Pinpoint the cell where the given text exists, returning its [X, Y] midpoint coordinate. 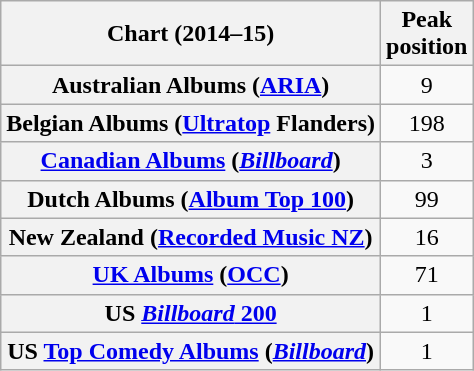
US Top Comedy Albums (Billboard) [191, 351]
New Zealand (Recorded Music NZ) [191, 237]
99 [427, 199]
Australian Albums (ARIA) [191, 85]
Chart (2014–15) [191, 34]
198 [427, 123]
US Billboard 200 [191, 313]
3 [427, 161]
9 [427, 85]
16 [427, 237]
Dutch Albums (Album Top 100) [191, 199]
Belgian Albums (Ultratop Flanders) [191, 123]
Canadian Albums (Billboard) [191, 161]
UK Albums (OCC) [191, 275]
Peakposition [427, 34]
71 [427, 275]
